Output the [X, Y] coordinate of the center of the cell containing the given text.  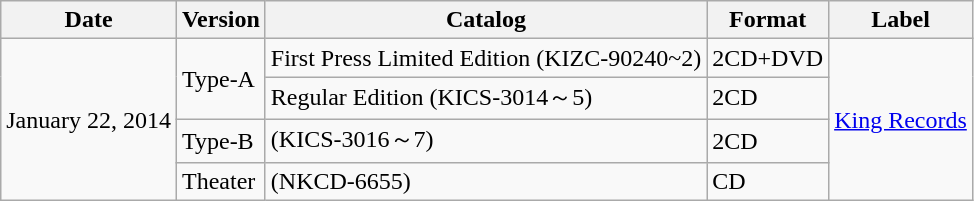
First Press Limited Edition (KIZC-90240~2) [486, 58]
(KICS-3016～7) [486, 140]
Format [768, 20]
King Records [901, 120]
Theater [220, 181]
2CD+DVD [768, 58]
Catalog [486, 20]
CD [768, 181]
Label [901, 20]
January 22, 2014 [89, 120]
Type-A [220, 80]
Version [220, 20]
(NKCD-6655) [486, 181]
Date [89, 20]
Type-B [220, 140]
Regular Edition (KICS-3014～5) [486, 98]
